Identify which cell holds the provided text, then report its (X, Y) central coordinate. 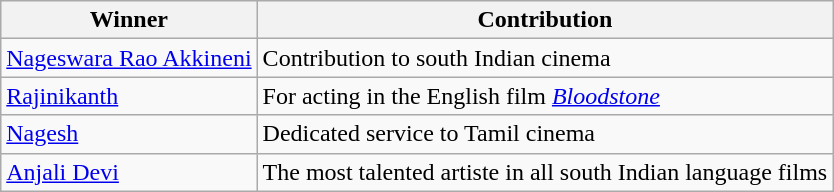
Contribution to south Indian cinema (545, 58)
Nageswara Rao Akkineni (129, 58)
For acting in the English film Bloodstone (545, 96)
Contribution (545, 20)
Winner (129, 20)
Anjali Devi (129, 172)
The most talented artiste in all south Indian language films (545, 172)
Rajinikanth (129, 96)
Dedicated service to Tamil cinema (545, 134)
Nagesh (129, 134)
